Pinpoint the cell where the given text exists, returning its (x, y) midpoint coordinate. 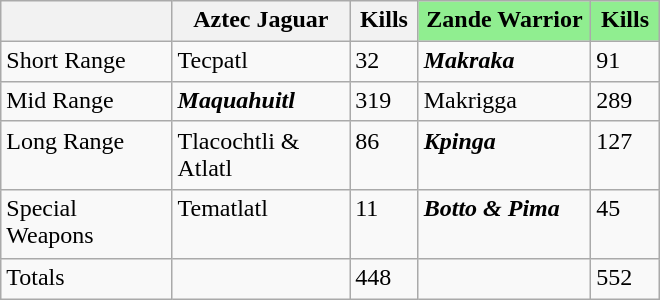
Long Range (86, 156)
Short Range (86, 61)
Botto & Pima (504, 224)
32 (384, 61)
Tlacochtli & Atlatl (261, 156)
289 (626, 101)
91 (626, 61)
Makrigga (504, 101)
Aztec Jaguar (261, 21)
Maquahuitl (261, 101)
127 (626, 156)
Tecpatl (261, 61)
Zande Warrior (504, 21)
Totals (86, 279)
86 (384, 156)
Mid Range (86, 101)
Tematlatl (261, 224)
319 (384, 101)
552 (626, 279)
448 (384, 279)
45 (626, 224)
Makraka (504, 61)
Special Weapons (86, 224)
11 (384, 224)
Kpinga (504, 156)
